Extract the [X, Y] coordinate from the center of the cell holding the provided text.  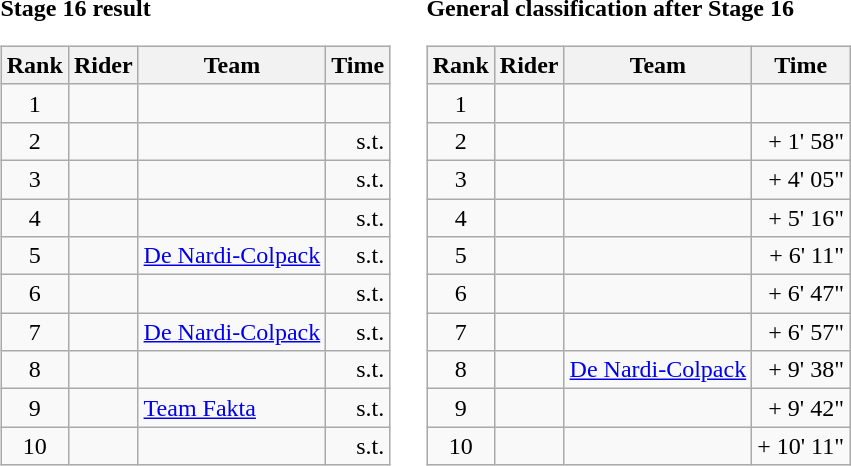
+ 6' 57" [801, 332]
+ 9' 42" [801, 408]
+ 1' 58" [801, 141]
+ 9' 38" [801, 370]
+ 6' 11" [801, 256]
+ 10' 11" [801, 446]
+ 6' 47" [801, 294]
Team Fakta [232, 408]
+ 4' 05" [801, 179]
+ 5' 16" [801, 217]
